Locate the cell with the specified text and output its (X, Y) center coordinate. 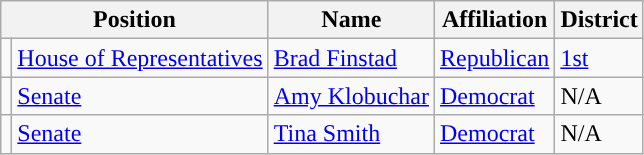
Republican (495, 58)
1st (599, 58)
District (599, 20)
Tina Smith (351, 134)
Amy Klobuchar (351, 96)
Affiliation (495, 20)
House of Representatives (140, 58)
Position (134, 20)
Name (351, 20)
Brad Finstad (351, 58)
